Scan for the cell matching the given text and deliver its [X, Y] coordinate at center. 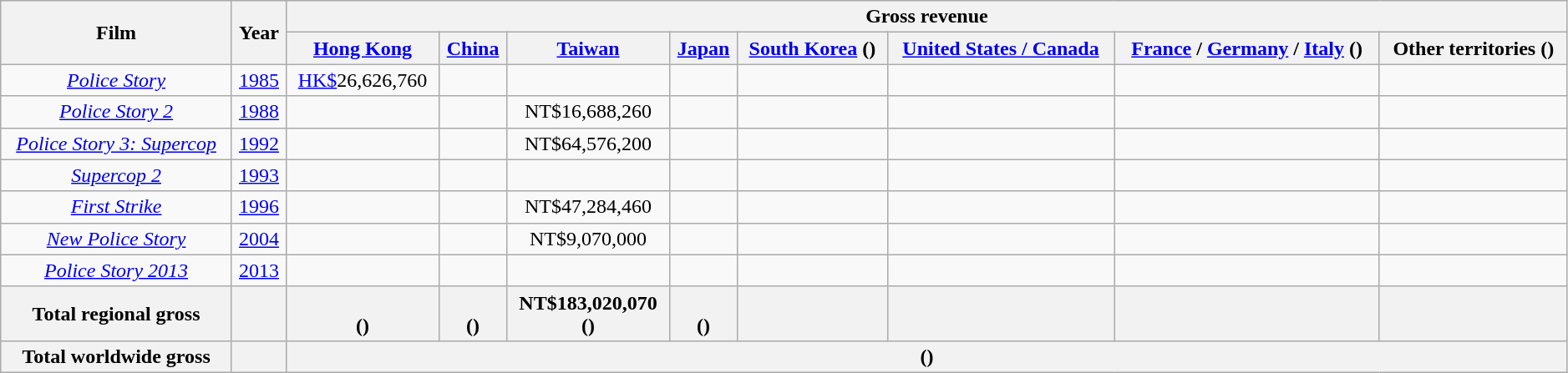
Police Story 3: Supercop [117, 144]
NT$16,688,260 [588, 112]
1992 [259, 144]
1993 [259, 175]
China [473, 48]
United States / Canada [1001, 48]
Hong Kong [363, 48]
NT$183,020,070 () [588, 314]
NT$47,284,460 [588, 207]
Total regional gross [117, 314]
HK$26,626,760 [363, 80]
2013 [259, 270]
Police Story [117, 80]
Film [117, 33]
Total worldwide gross [117, 356]
1988 [259, 112]
Gross revenue [927, 17]
2004 [259, 239]
1985 [259, 80]
Other territories () [1474, 48]
1996 [259, 207]
First Strike [117, 207]
New Police Story [117, 239]
France / Germany / Italy () [1246, 48]
Police Story 2 [117, 112]
Year [259, 33]
Japan [703, 48]
Police Story 2013 [117, 270]
South Korea () [812, 48]
Supercop 2 [117, 175]
NT$9,070,000 [588, 239]
Taiwan [588, 48]
NT$64,576,200 [588, 144]
